Extract the [X, Y] coordinate from the center of the cell holding the provided text.  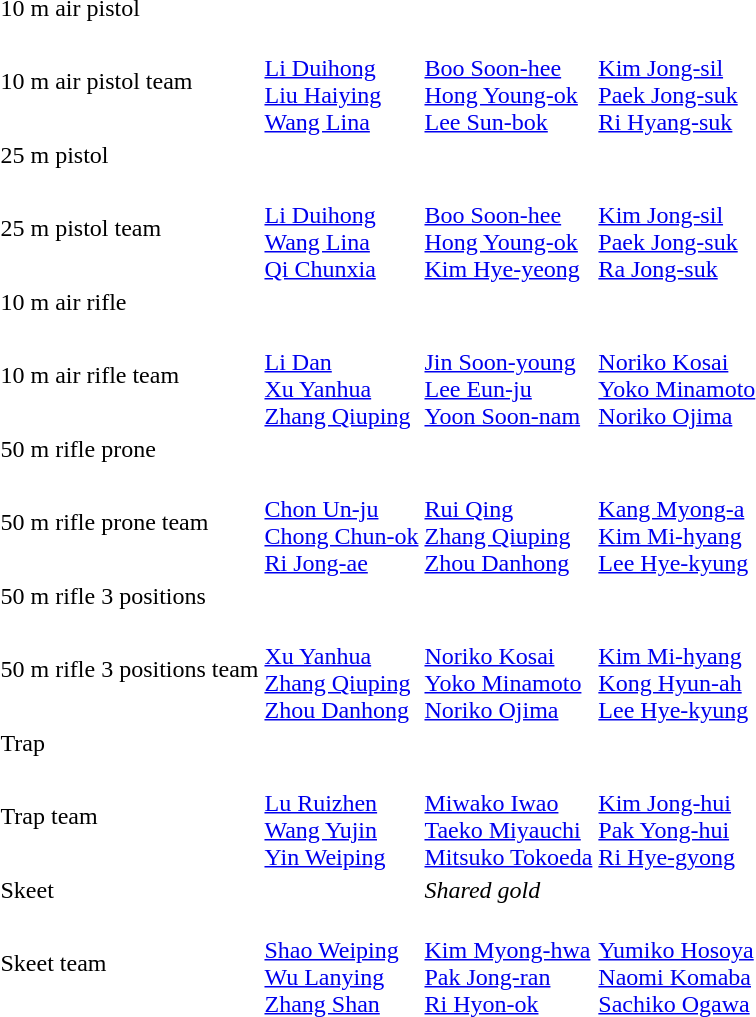
Li DuihongLiu HaiyingWang Lina [342, 82]
Noriko KosaiYoko MinamotoNoriko Ojima [508, 670]
Rui QingZhang QiupingZhou Danhong [508, 522]
Chon Un-juChong Chun-okRi Jong-ae [342, 522]
Lu RuizhenWang YujinYin Weiping [342, 816]
Li DuihongWang LinaQi Chunxia [342, 228]
Boo Soon-heeHong Young-okLee Sun-bok [508, 82]
Li DanXu YanhuaZhang Qiuping [342, 376]
Jin Soon-youngLee Eun-juYoon Soon-nam [508, 376]
Xu YanhuaZhang QiupingZhou Danhong [342, 670]
Shared gold [508, 890]
Boo Soon-heeHong Young-okKim Hye-yeong [508, 228]
Miwako IwaoTaeko MiyauchiMitsuko Tokoeda [508, 816]
